Extract the (X, Y) coordinate from the center of the cell holding the provided text.  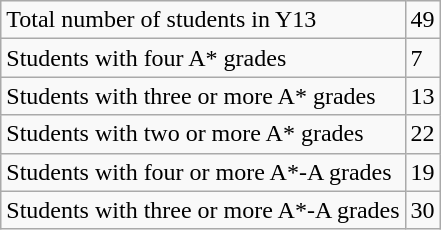
Students with three or more A* grades (203, 96)
7 (422, 58)
Students with two or more A* grades (203, 134)
Students with four A* grades (203, 58)
19 (422, 172)
Students with four or more A*-A grades (203, 172)
30 (422, 210)
13 (422, 96)
22 (422, 134)
Total number of students in Y13 (203, 20)
49 (422, 20)
Students with three or more A*-A grades (203, 210)
